Search for the cell housing the specified text and yield its [X, Y] center coordinate. 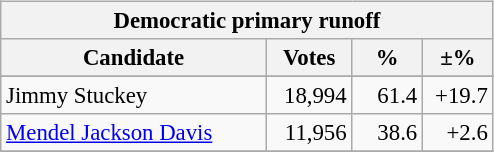
+2.6 [458, 133]
Mendel Jackson Davis [134, 133]
±% [458, 58]
38.6 [388, 133]
18,994 [309, 96]
Candidate [134, 58]
+19.7 [458, 96]
11,956 [309, 133]
61.4 [388, 96]
% [388, 58]
Democratic primary runoff [247, 21]
Jimmy Stuckey [134, 96]
Votes [309, 58]
